Return the (X, Y) coordinate for the center point of the cell that contains the specified text.  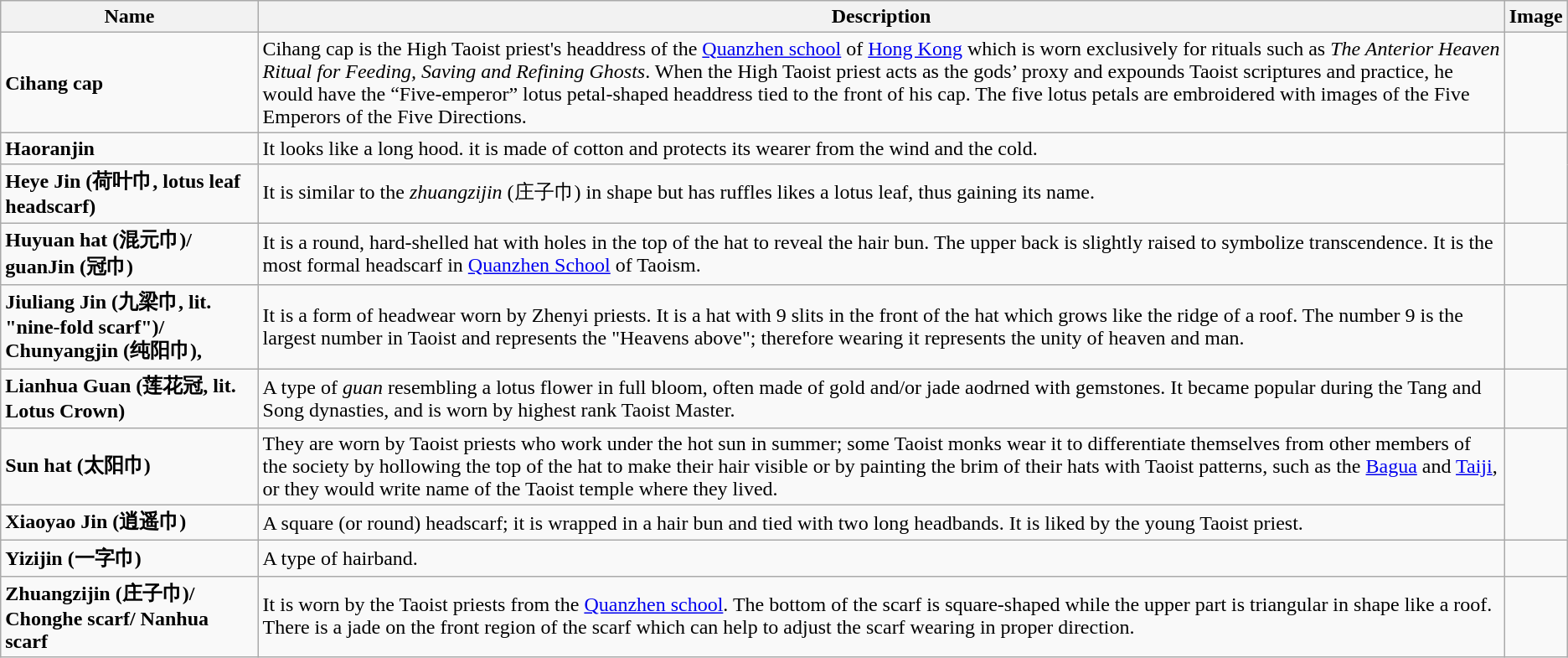
A square (or round) headscarf; it is wrapped in a hair bun and tied with two long headbands. It is liked by the young Taoist priest. (881, 523)
Huyuan hat (混元巾)/ guanJin (冠巾) (129, 254)
Yizijin (一字巾) (129, 558)
Sun hat (太阳巾) (129, 466)
Zhuangzijin (庄子巾)/ Chonghe scarf/ Nanhua scarf (129, 617)
It is similar to the zhuangzijin (庄子巾) in shape but has ruffles likes a lotus leaf, thus gaining its name. (881, 194)
Heye Jin (荷叶巾, lotus leaf headscarf) (129, 194)
Jiuliang Jin (九梁巾, lit. "nine-fold scarf")/ Chunyangjin (纯阳巾), (129, 327)
It looks like a long hood. it is made of cotton and protects its wearer from the wind and the cold. (881, 148)
Name (129, 17)
A type of hairband. (881, 558)
Haoranjin (129, 148)
Description (881, 17)
Cihang cap (129, 82)
Xiaoyao Jin (逍遥巾) (129, 523)
Image (1536, 17)
Lianhua Guan (莲花冠, lit. Lotus Crown) (129, 399)
